Return the (x, y) coordinate for the center point of the cell that contains the specified text.  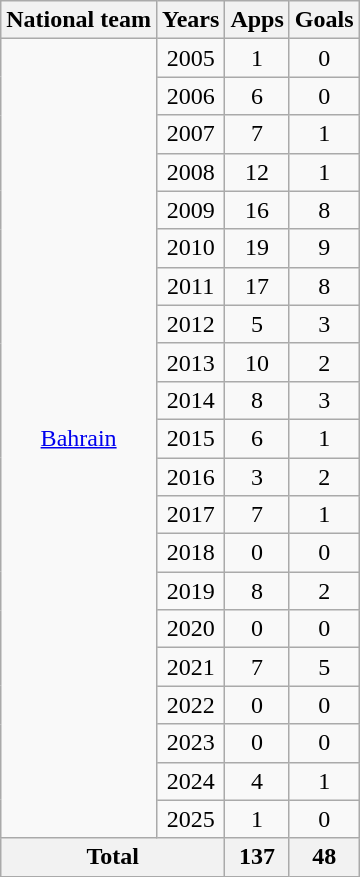
Total (113, 857)
2013 (190, 362)
4 (257, 781)
2009 (190, 210)
Bahrain (79, 438)
Apps (257, 20)
2005 (190, 58)
2019 (190, 591)
9 (324, 248)
12 (257, 172)
2006 (190, 96)
2017 (190, 515)
2010 (190, 248)
2024 (190, 781)
2015 (190, 438)
Goals (324, 20)
19 (257, 248)
National team (79, 20)
17 (257, 286)
10 (257, 362)
2007 (190, 134)
2021 (190, 667)
137 (257, 857)
2018 (190, 553)
Years (190, 20)
48 (324, 857)
2016 (190, 477)
16 (257, 210)
2008 (190, 172)
2020 (190, 629)
2011 (190, 286)
2022 (190, 705)
2023 (190, 743)
2012 (190, 324)
2025 (190, 819)
2014 (190, 400)
